Scan for the cell matching the given text and deliver its (X, Y) coordinate at center. 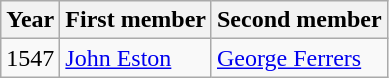
George Ferrers (299, 58)
Year (30, 20)
1547 (30, 58)
First member (136, 20)
Second member (299, 20)
John Eston (136, 58)
